Return the (X, Y) coordinate for the center point of the cell that contains the specified text.  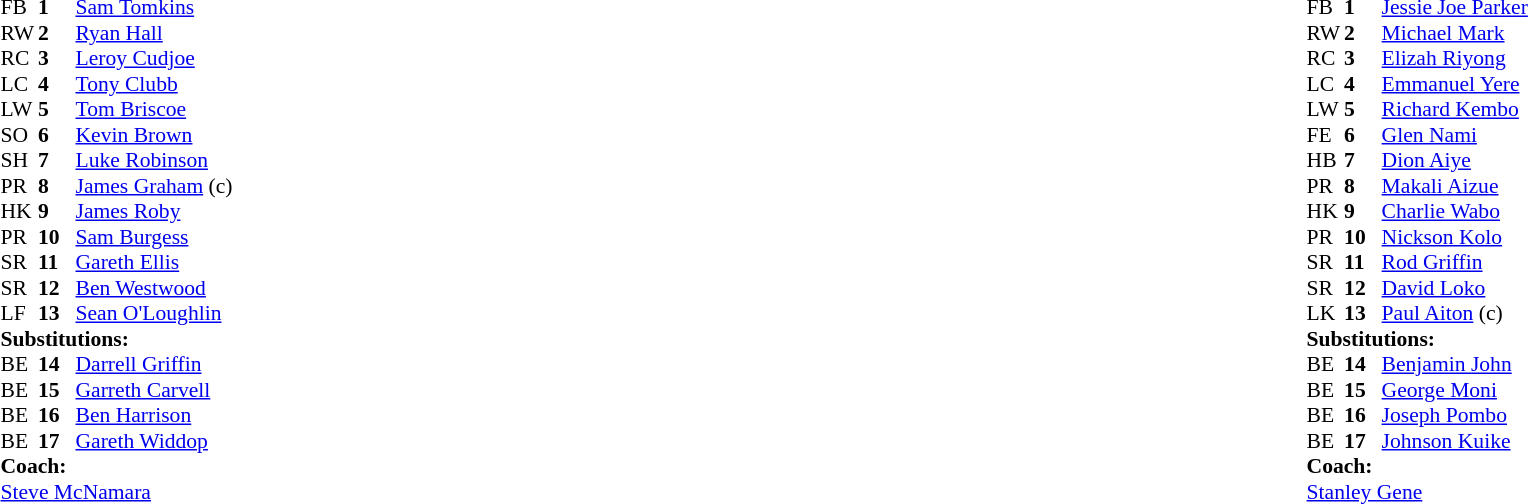
Dion Aiye (1455, 161)
Sean O'Loughlin (154, 313)
David Loko (1455, 288)
Tony Clubb (154, 84)
Emmanuel Yere (1455, 84)
Gareth Ellis (154, 263)
HB (1326, 161)
LF (19, 313)
SH (19, 161)
SO (19, 135)
Elizah Riyong (1455, 59)
Ben Harrison (154, 415)
Ryan Hall (154, 33)
Tom Briscoe (154, 109)
Joseph Pombo (1455, 415)
Nickson Kolo (1455, 237)
James Graham (c) (154, 186)
George Moni (1455, 390)
Garreth Carvell (154, 390)
Kevin Brown (154, 135)
Richard Kembo (1455, 109)
Michael Mark (1455, 33)
Rod Griffin (1455, 263)
Charlie Wabo (1455, 211)
Luke Robinson (154, 161)
FE (1326, 135)
Paul Aiton (c) (1455, 313)
James Roby (154, 211)
Johnson Kuike (1455, 441)
Glen Nami (1455, 135)
Darrell Griffin (154, 365)
Benjamin John (1455, 365)
Makali Aizue (1455, 186)
Sam Burgess (154, 237)
Gareth Widdop (154, 441)
Ben Westwood (154, 288)
LK (1326, 313)
Leroy Cudjoe (154, 59)
